Find where the given text appears and provide that cell's center as [X, Y] coordinate. 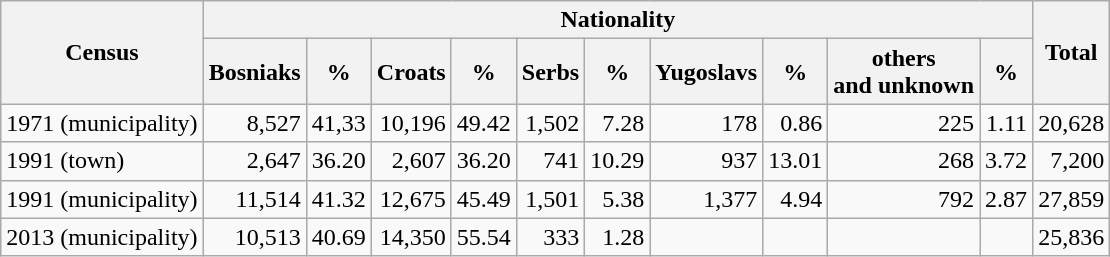
4.94 [796, 199]
Croats [411, 72]
2,647 [254, 161]
1991 (town) [102, 161]
Nationality [618, 20]
27,859 [1072, 199]
2013 (municipality) [102, 237]
Yugoslavs [706, 72]
7,200 [1072, 161]
1.28 [618, 237]
Serbs [550, 72]
7.28 [618, 123]
13.01 [796, 161]
8,527 [254, 123]
40.69 [338, 237]
1.11 [1006, 123]
12,675 [411, 199]
20,628 [1072, 123]
others and unknown [904, 72]
10,196 [411, 123]
2.87 [1006, 199]
10,513 [254, 237]
2,607 [411, 161]
11,514 [254, 199]
178 [706, 123]
49.42 [484, 123]
Bosniaks [254, 72]
225 [904, 123]
Total [1072, 52]
14,350 [411, 237]
41,33 [338, 123]
Census [102, 52]
55.54 [484, 237]
0.86 [796, 123]
333 [550, 237]
741 [550, 161]
25,836 [1072, 237]
792 [904, 199]
1991 (municipality) [102, 199]
937 [706, 161]
3.72 [1006, 161]
1,502 [550, 123]
41.32 [338, 199]
10.29 [618, 161]
1,501 [550, 199]
1,377 [706, 199]
1971 (municipality) [102, 123]
45.49 [484, 199]
268 [904, 161]
5.38 [618, 199]
